Return the [x, y] coordinate for the center point of the cell that contains the specified text.  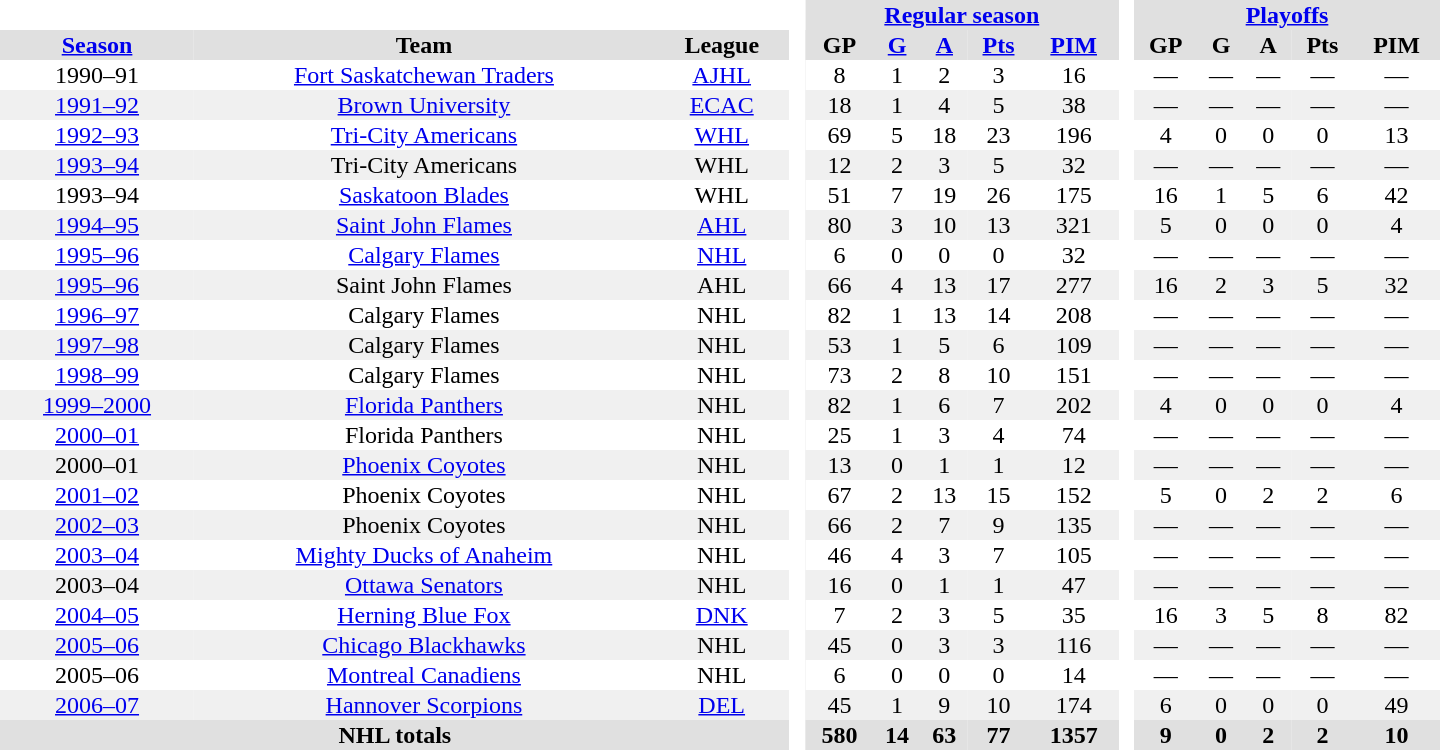
Mighty Ducks of Anaheim [424, 555]
1999–2000 [97, 405]
19 [944, 195]
105 [1074, 555]
1996–97 [97, 315]
Playoffs [1287, 15]
Fort Saskatchewan Traders [424, 75]
Regular season [962, 15]
17 [998, 285]
53 [839, 345]
135 [1074, 525]
Hannover Scorpions [424, 705]
Ottawa Senators [424, 585]
ECAC [722, 105]
152 [1074, 495]
Saskatoon Blades [424, 195]
Herning Blue Fox [424, 615]
151 [1074, 375]
116 [1074, 645]
67 [839, 495]
74 [1074, 435]
1998–99 [97, 375]
49 [1396, 705]
73 [839, 375]
2002–03 [97, 525]
80 [839, 225]
Montreal Canadiens [424, 675]
174 [1074, 705]
Brown University [424, 105]
1990–91 [97, 75]
175 [1074, 195]
277 [1074, 285]
208 [1074, 315]
202 [1074, 405]
2001–02 [97, 495]
25 [839, 435]
League [722, 45]
46 [839, 555]
35 [1074, 615]
51 [839, 195]
38 [1074, 105]
1991–92 [97, 105]
321 [1074, 225]
Season [97, 45]
1357 [1074, 735]
Chicago Blackhawks [424, 645]
DEL [722, 705]
23 [998, 135]
47 [1074, 585]
109 [1074, 345]
1992–93 [97, 135]
2006–07 [97, 705]
AJHL [722, 75]
15 [998, 495]
1997–98 [97, 345]
DNK [722, 615]
2004–05 [97, 615]
26 [998, 195]
69 [839, 135]
77 [998, 735]
Team [424, 45]
63 [944, 735]
580 [839, 735]
42 [1396, 195]
1994–95 [97, 225]
NHL totals [395, 735]
196 [1074, 135]
